Provide the [X, Y] coordinate of the cell's center where the given text is located.  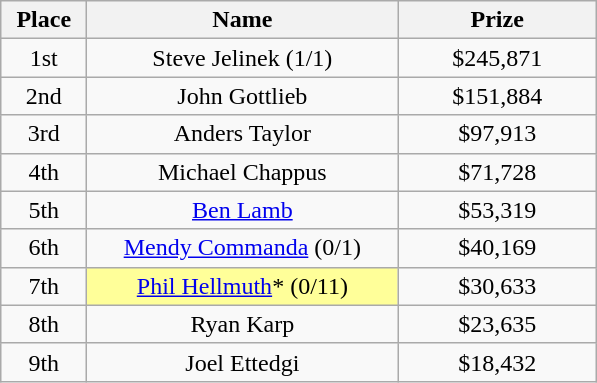
Michael Chappus [242, 172]
Place [44, 20]
3rd [44, 134]
Name [242, 20]
6th [44, 248]
John Gottlieb [242, 96]
$40,169 [498, 248]
1st [44, 58]
Anders Taylor [242, 134]
Prize [498, 20]
$18,432 [498, 362]
2nd [44, 96]
4th [44, 172]
$245,871 [498, 58]
$71,728 [498, 172]
Mendy Commanda (0/1) [242, 248]
8th [44, 324]
Joel Ettedgi [242, 362]
$23,635 [498, 324]
5th [44, 210]
Phil Hellmuth* (0/11) [242, 286]
Steve Jelinek (1/1) [242, 58]
$53,319 [498, 210]
Ben Lamb [242, 210]
$30,633 [498, 286]
$151,884 [498, 96]
Ryan Karp [242, 324]
$97,913 [498, 134]
7th [44, 286]
9th [44, 362]
